Identify which cell holds the provided text, then report its (X, Y) central coordinate. 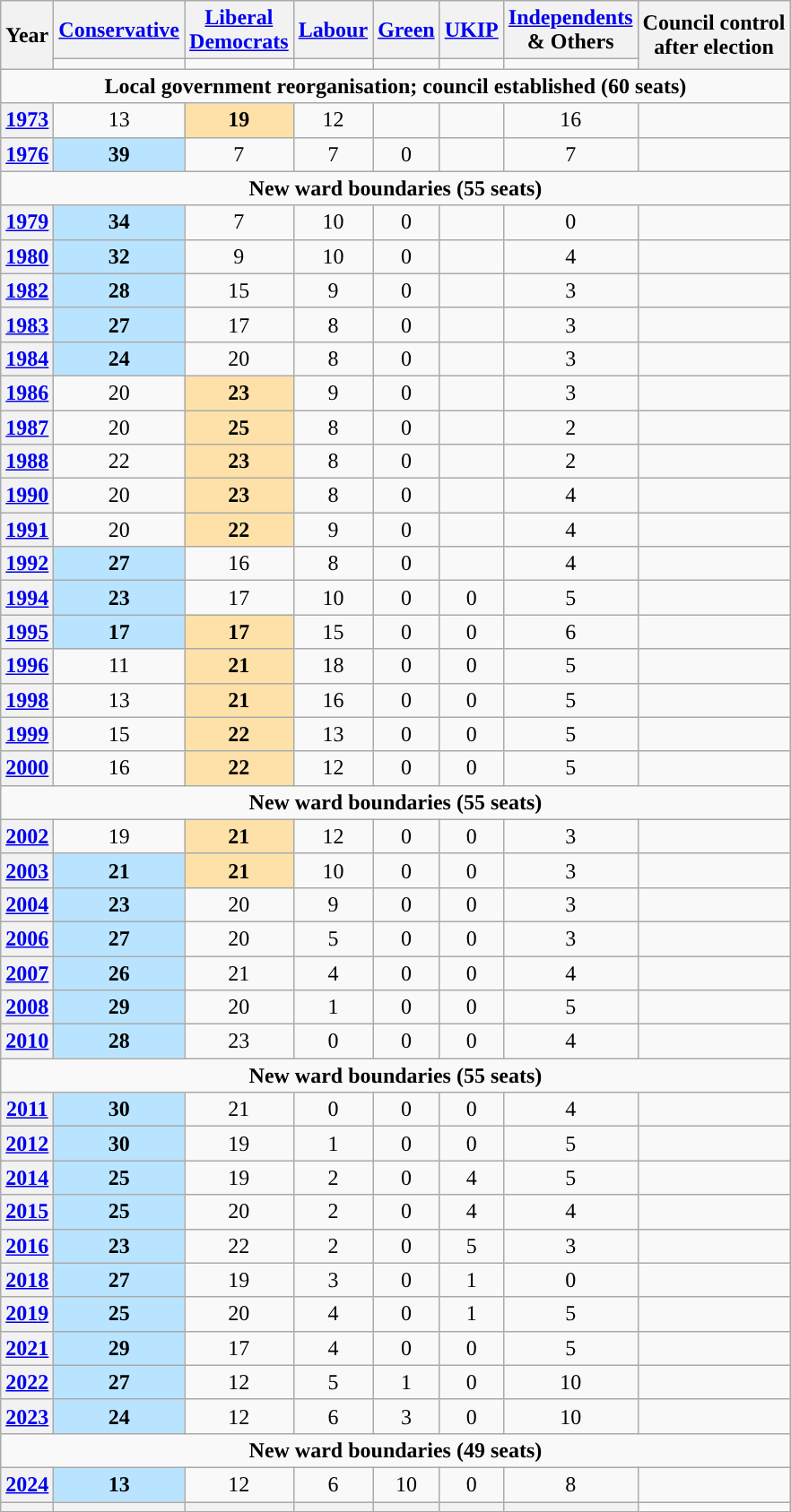
1994 (27, 598)
2011 (27, 1110)
1996 (27, 666)
2006 (27, 938)
1979 (27, 222)
2008 (27, 1007)
Green (407, 30)
1999 (27, 734)
Liberal Democrats (239, 30)
2014 (27, 1178)
1980 (27, 256)
1984 (27, 359)
UKIP (472, 30)
Year (27, 35)
2007 (27, 972)
1988 (27, 462)
2016 (27, 1246)
1983 (27, 324)
Council controlafter election (714, 35)
2018 (27, 1280)
26 (119, 972)
2004 (27, 904)
1986 (27, 393)
Independents& Others (570, 30)
2022 (27, 1382)
1998 (27, 700)
2010 (27, 1041)
1973 (27, 120)
1992 (27, 564)
1976 (27, 154)
18 (333, 666)
2003 (27, 870)
Labour (333, 30)
32 (119, 256)
New ward boundaries (49 seats) (395, 1450)
2021 (27, 1348)
2012 (27, 1144)
Local government reorganisation; council established (60 seats) (395, 86)
2019 (27, 1314)
Conservative (119, 30)
39 (119, 154)
1987 (27, 428)
2002 (27, 836)
1990 (27, 496)
2015 (27, 1212)
2000 (27, 768)
34 (119, 222)
2024 (27, 1484)
2023 (27, 1416)
1982 (27, 290)
1991 (27, 530)
1995 (27, 632)
11 (119, 666)
